Output the [x, y] coordinate of the center of the cell containing the given text.  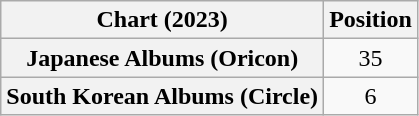
Position [371, 20]
6 [371, 96]
35 [371, 58]
Japanese Albums (Oricon) [162, 58]
Chart (2023) [162, 20]
South Korean Albums (Circle) [162, 96]
